Output the (x, y) coordinate of the center of the cell containing the given text.  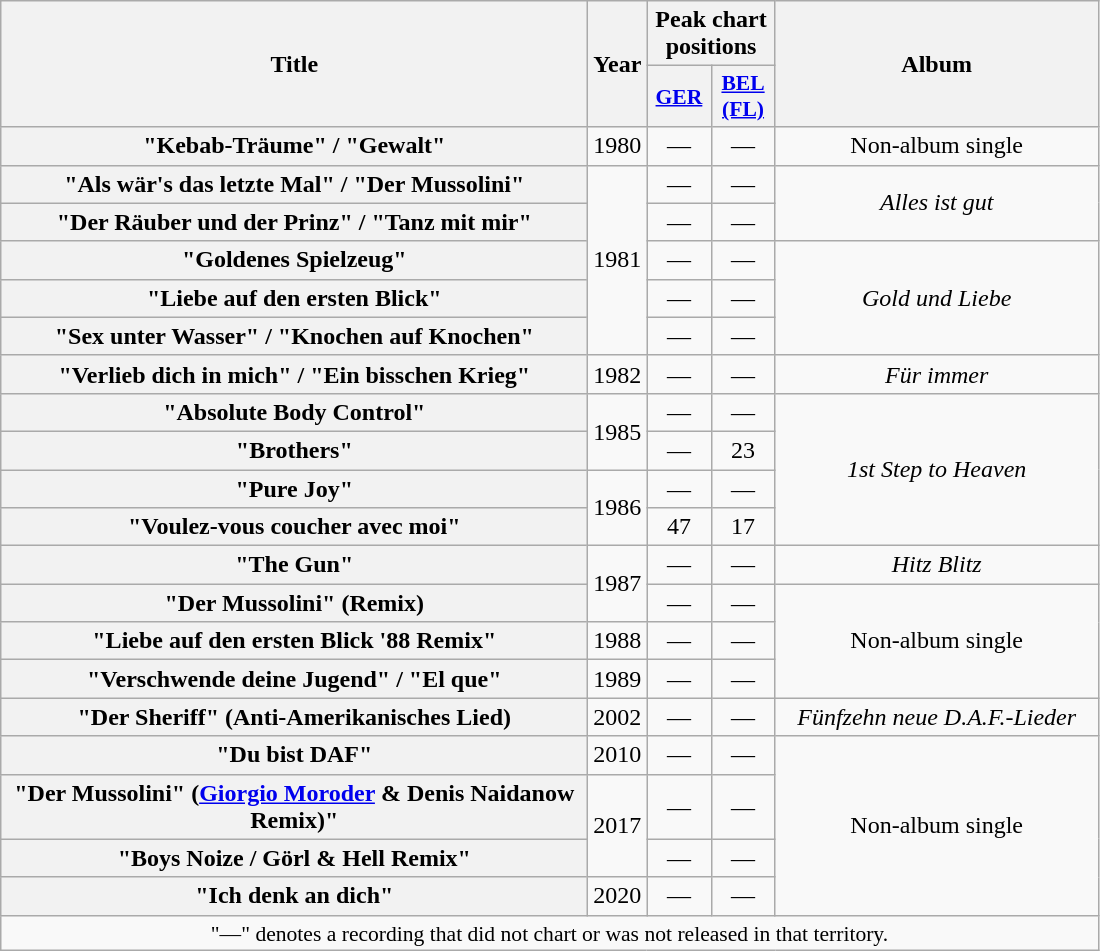
"—" denotes a recording that did not chart or was not released in that territory. (550, 933)
1989 (618, 679)
Title (294, 64)
17 (743, 527)
"Pure Joy" (294, 489)
1988 (618, 641)
1982 (618, 374)
1980 (618, 146)
Gold und Liebe (936, 298)
2002 (618, 717)
47 (679, 527)
Peak chart positions (711, 34)
"Der Sheriff" (Anti-Amerikanisches Lied) (294, 717)
"Verlieb dich in mich" / "Ein bisschen Krieg" (294, 374)
"Brothers" (294, 450)
"Kebab-Träume" / "Gewalt" (294, 146)
23 (743, 450)
Für immer (936, 374)
2010 (618, 755)
1987 (618, 584)
Year (618, 64)
Hitz Blitz (936, 565)
"Du bist DAF" (294, 755)
2020 (618, 896)
GER (679, 96)
"Verschwende deine Jugend" / "El que" (294, 679)
Fünfzehn neue D.A.F.-Lieder (936, 717)
1981 (618, 260)
2017 (618, 826)
"Sex unter Wasser" / "Knochen auf Knochen" (294, 336)
"Liebe auf den ersten Blick '88 Remix" (294, 641)
Album (936, 64)
"Der Mussolini" (Giorgio Moroder & Denis Naidanow Remix)" (294, 806)
Alles ist gut (936, 203)
"Voulez-vous coucher avec moi" (294, 527)
"Als wär's das letzte Mal" / "Der Mussolini" (294, 184)
"Liebe auf den ersten Blick" (294, 298)
"Ich denk an dich" (294, 896)
"Der Räuber und der Prinz" / "Tanz mit mir" (294, 222)
"Goldenes Spielzeug" (294, 260)
1985 (618, 431)
1st Step to Heaven (936, 469)
1986 (618, 508)
"Absolute Body Control" (294, 412)
"Der Mussolini" (Remix) (294, 603)
"Boys Noize / Görl & Hell Remix" (294, 858)
BEL (FL) (743, 96)
"The Gun" (294, 565)
